Return the [x, y] coordinate for the center point of the cell that contains the specified text.  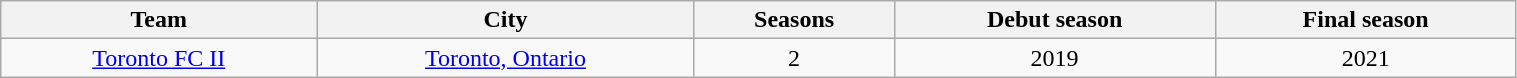
Debut season [1054, 20]
2019 [1054, 58]
2021 [1366, 58]
Team [159, 20]
Toronto, Ontario [506, 58]
2 [794, 58]
Seasons [794, 20]
City [506, 20]
Final season [1366, 20]
Toronto FC II [159, 58]
